From the cell containing the given text, extract its center point as (X, Y) coordinate. 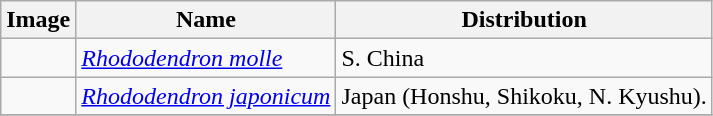
Distribution (524, 20)
Rhododendron japonicum (206, 96)
Japan (Honshu, Shikoku, N. Kyushu). (524, 96)
Name (206, 20)
Rhododendron molle (206, 58)
S. China (524, 58)
Image (38, 20)
